For the text-containing cell, return its midpoint in [X, Y] coordinate format. 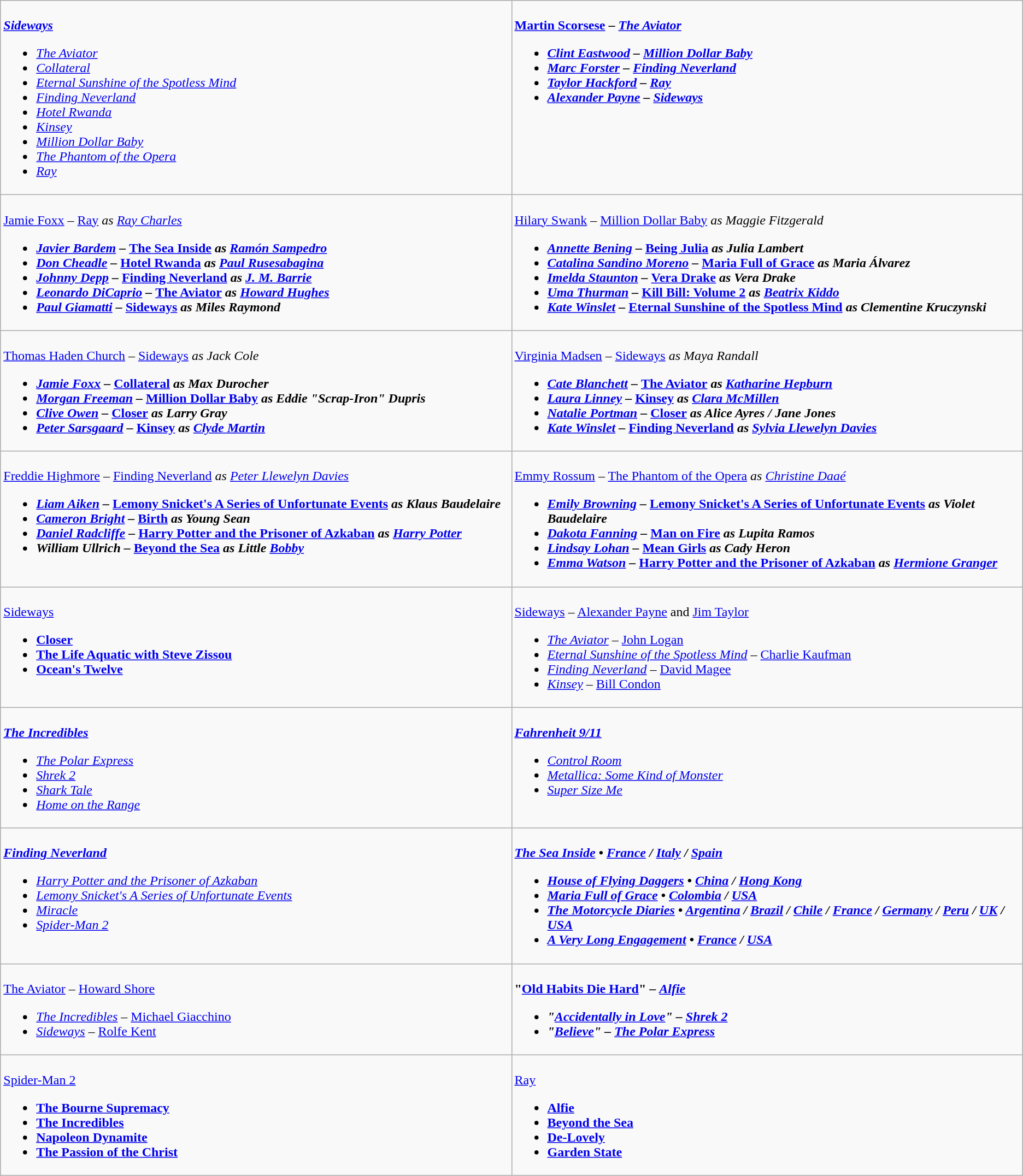
SidewaysCloserThe Life Aquatic with Steve ZissouOcean's Twelve [256, 647]
The IncrediblesThe Polar ExpressShrek 2Shark TaleHome on the Range [256, 768]
Finding NeverlandHarry Potter and the Prisoner of AzkabanLemony Snicket's A Series of Unfortunate EventsMiracleSpider-Man 2 [256, 896]
Spider-Man 2The Bourne SupremacyThe IncrediblesNapoleon DynamiteThe Passion of the Christ [256, 1115]
"Old Habits Die Hard" – Alfie"Accidentally in Love" – Shrek 2"Believe" – The Polar Express [767, 1009]
RayAlfieBeyond the SeaDe-LovelyGarden State [767, 1115]
Martin Scorsese – The AviatorClint Eastwood – Million Dollar BabyMarc Forster – Finding NeverlandTaylor Hackford – RayAlexander Payne – Sideways [767, 98]
Fahrenheit 9/11Control RoomMetallica: Some Kind of MonsterSuper Size Me [767, 768]
The Aviator – Howard ShoreThe Incredibles – Michael GiacchinoSideways – Rolfe Kent [256, 1009]
SidewaysThe AviatorCollateralEternal Sunshine of the Spotless MindFinding NeverlandHotel RwandaKinseyMillion Dollar BabyThe Phantom of the OperaRay [256, 98]
